Provide the (X, Y) coordinate of the cell's center where the given text is located.  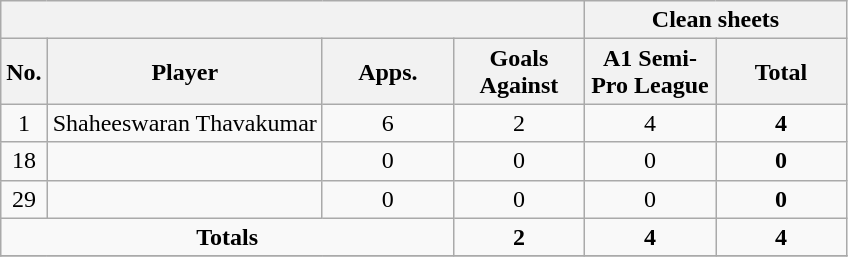
6 (388, 123)
1 (24, 123)
No. (24, 72)
Clean sheets (715, 20)
18 (24, 161)
A1 Semi-Pro League (650, 72)
29 (24, 199)
Player (184, 72)
Total (782, 72)
Totals (228, 237)
Shaheeswaran Thavakumar (184, 123)
Goals Against (518, 72)
Apps. (388, 72)
